Identify which cell holds the provided text, then report its (X, Y) central coordinate. 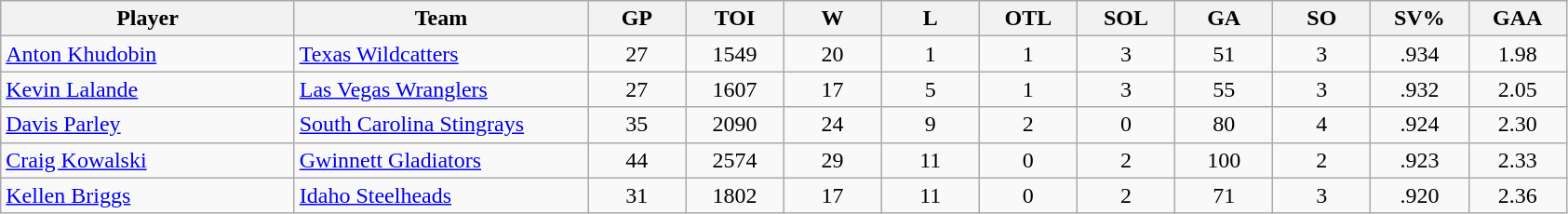
.934 (1420, 54)
2574 (735, 160)
1549 (735, 54)
SO (1321, 19)
80 (1225, 125)
Player (147, 19)
Kevin Lalande (147, 89)
2.30 (1517, 125)
Texas Wildcatters (441, 54)
100 (1225, 160)
OTL (1027, 19)
1607 (735, 89)
.920 (1420, 195)
South Carolina Stingrays (441, 125)
Anton Khudobin (147, 54)
2.33 (1517, 160)
Idaho Steelheads (441, 195)
GAA (1517, 19)
71 (1225, 195)
24 (832, 125)
Las Vegas Wranglers (441, 89)
Kellen Briggs (147, 195)
W (832, 19)
Gwinnett Gladiators (441, 160)
.924 (1420, 125)
1802 (735, 195)
9 (931, 125)
29 (832, 160)
2.05 (1517, 89)
4 (1321, 125)
Craig Kowalski (147, 160)
44 (637, 160)
TOI (735, 19)
2.36 (1517, 195)
31 (637, 195)
L (931, 19)
GP (637, 19)
Davis Parley (147, 125)
55 (1225, 89)
SOL (1126, 19)
.923 (1420, 160)
2090 (735, 125)
GA (1225, 19)
35 (637, 125)
Team (441, 19)
1.98 (1517, 54)
20 (832, 54)
.932 (1420, 89)
51 (1225, 54)
SV% (1420, 19)
5 (931, 89)
